Scan for the cell matching the given text and deliver its (X, Y) coordinate at center. 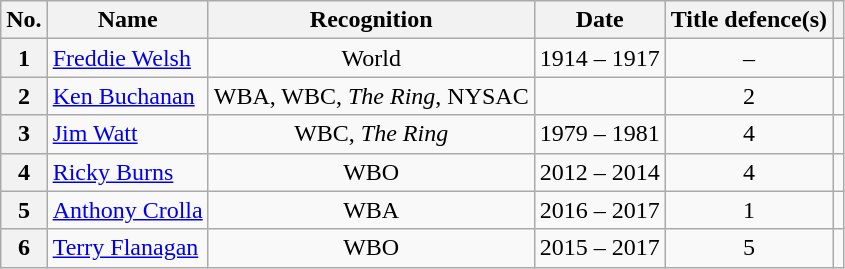
WBA (371, 210)
Jim Watt (128, 134)
Title defence(s) (748, 20)
2015 – 2017 (600, 248)
Freddie Welsh (128, 58)
Ricky Burns (128, 172)
Recognition (371, 20)
3 (24, 134)
WBA, WBC, The Ring, NYSAC (371, 96)
– (748, 58)
Anthony Crolla (128, 210)
No. (24, 20)
Ken Buchanan (128, 96)
Date (600, 20)
1979 – 1981 (600, 134)
1914 – 1917 (600, 58)
Name (128, 20)
2012 – 2014 (600, 172)
WBC, The Ring (371, 134)
2016 – 2017 (600, 210)
Terry Flanagan (128, 248)
6 (24, 248)
World (371, 58)
